Determine the (X, Y) coordinate at the center of the cell enclosing the given text.  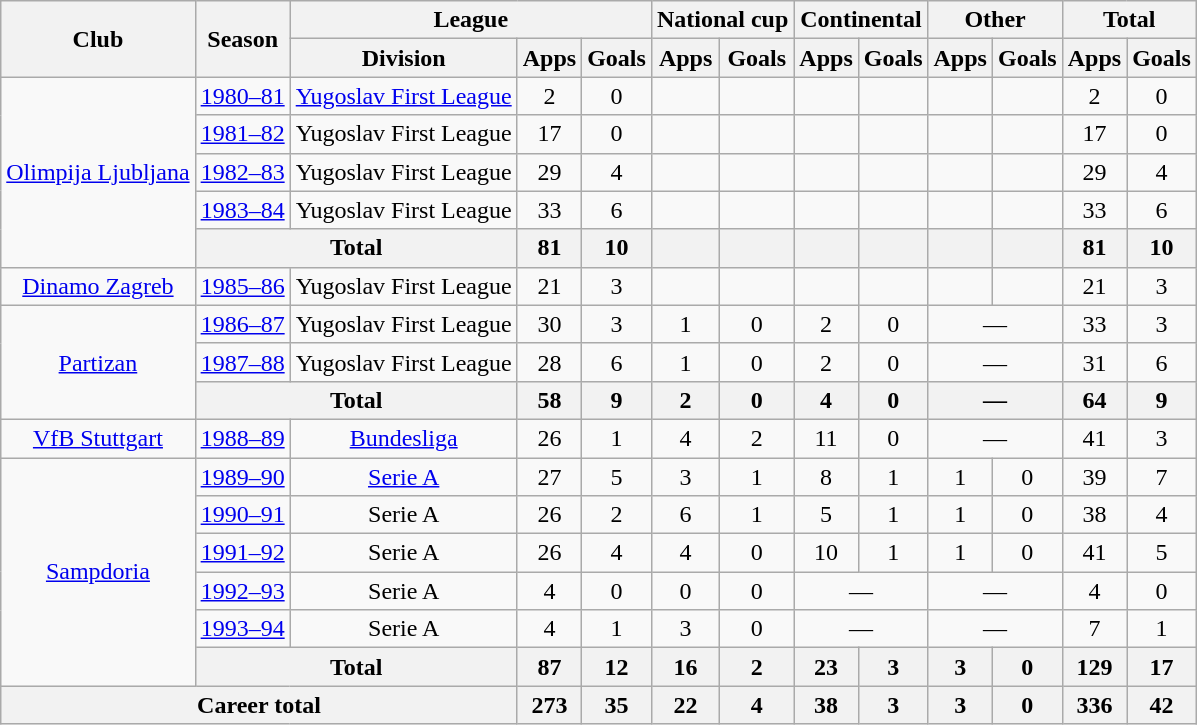
336 (1094, 705)
1983–84 (242, 210)
30 (549, 324)
1988–89 (242, 438)
Bundesliga (404, 438)
28 (549, 362)
8 (826, 477)
42 (1162, 705)
31 (1094, 362)
VfB Stuttgart (98, 438)
129 (1094, 667)
273 (549, 705)
1981–82 (242, 134)
Continental (861, 20)
Career total (259, 705)
87 (549, 667)
39 (1094, 477)
12 (617, 667)
League (470, 20)
1982–83 (242, 172)
Partizan (98, 362)
11 (826, 438)
58 (549, 400)
Division (404, 58)
27 (549, 477)
1993–94 (242, 629)
Olimpija Ljubljana (98, 172)
1985–86 (242, 286)
23 (826, 667)
22 (685, 705)
35 (617, 705)
64 (1094, 400)
Season (242, 39)
National cup (722, 20)
1990–91 (242, 515)
1980–81 (242, 96)
Club (98, 39)
Dinamo Zagreb (98, 286)
Sampdoria (98, 572)
Other (995, 20)
1989–90 (242, 477)
1992–93 (242, 591)
1987–88 (242, 362)
1986–87 (242, 324)
16 (685, 667)
1991–92 (242, 553)
